Return the [x, y] coordinate for the center point of the cell that contains the specified text.  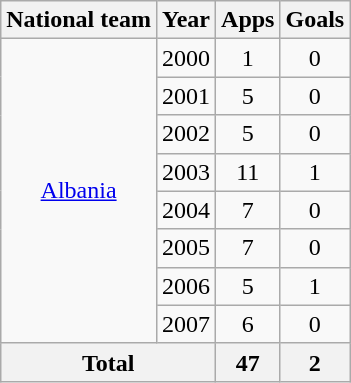
47 [248, 362]
Apps [248, 20]
2006 [186, 286]
Albania [79, 191]
2 [315, 362]
2004 [186, 210]
6 [248, 324]
Goals [315, 20]
Total [108, 362]
Year [186, 20]
2000 [186, 58]
2002 [186, 134]
2005 [186, 248]
2007 [186, 324]
2003 [186, 172]
11 [248, 172]
National team [79, 20]
2001 [186, 96]
